For the text-containing cell, return its midpoint in (x, y) coordinate format. 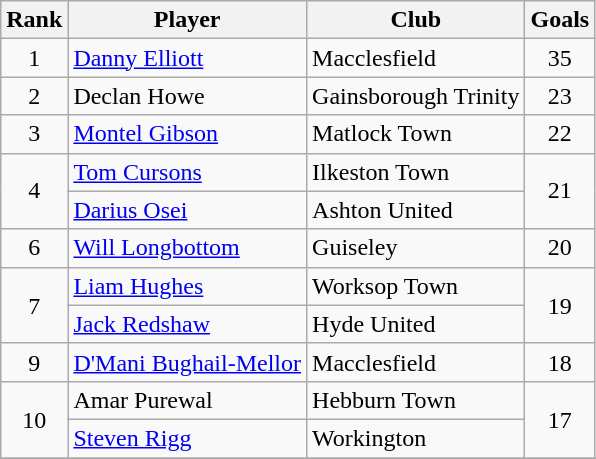
D'Mani Bughail-Mellor (188, 362)
Guiseley (416, 248)
17 (560, 419)
18 (560, 362)
Montel Gibson (188, 134)
7 (34, 305)
Hyde United (416, 324)
Amar Purewal (188, 400)
4 (34, 191)
Ilkeston Town (416, 172)
19 (560, 305)
Jack Redshaw (188, 324)
Danny Elliott (188, 58)
Steven Rigg (188, 438)
Ashton United (416, 210)
Darius Osei (188, 210)
35 (560, 58)
Club (416, 20)
Gainsborough Trinity (416, 96)
1 (34, 58)
Goals (560, 20)
2 (34, 96)
20 (560, 248)
Liam Hughes (188, 286)
Declan Howe (188, 96)
9 (34, 362)
3 (34, 134)
Workington (416, 438)
Tom Cursons (188, 172)
Worksop Town (416, 286)
Rank (34, 20)
Matlock Town (416, 134)
Will Longbottom (188, 248)
Hebburn Town (416, 400)
10 (34, 419)
22 (560, 134)
6 (34, 248)
Player (188, 20)
23 (560, 96)
21 (560, 191)
